Extract the (x, y) coordinate from the center of the cell holding the provided text.  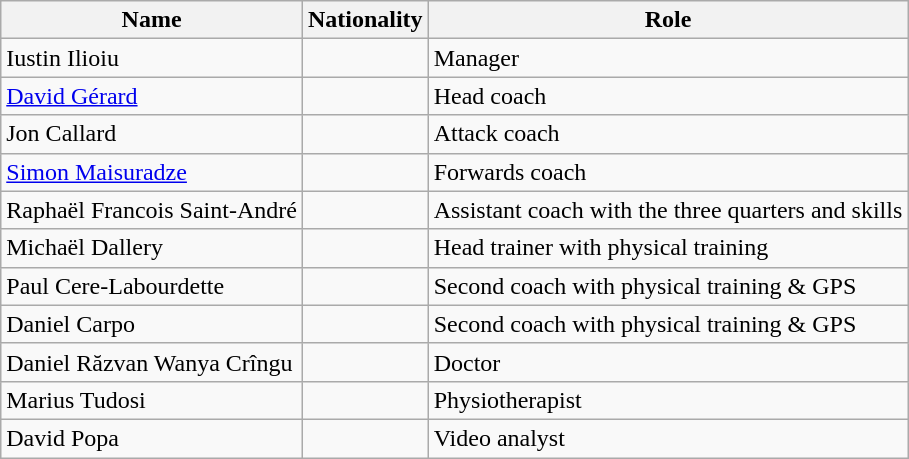
Jon Callard (152, 134)
Name (152, 20)
Michaël Dallery (152, 248)
Simon Maisuradze (152, 172)
Manager (668, 58)
Head coach (668, 96)
Iustin Ilioiu (152, 58)
Nationality (365, 20)
Physiotherapist (668, 400)
Marius Tudosi (152, 400)
Role (668, 20)
Daniel Răzvan Wanya Crîngu (152, 362)
Doctor (668, 362)
Paul Cere-Labourdette (152, 286)
Raphaël Francois Saint-André (152, 210)
Video analyst (668, 438)
Daniel Carpo (152, 324)
David Popa (152, 438)
David Gérard (152, 96)
Head trainer with physical training (668, 248)
Assistant coach with the three quarters and skills (668, 210)
Attack coach (668, 134)
Forwards coach (668, 172)
